Search for the cell housing the specified text and yield its [x, y] center coordinate. 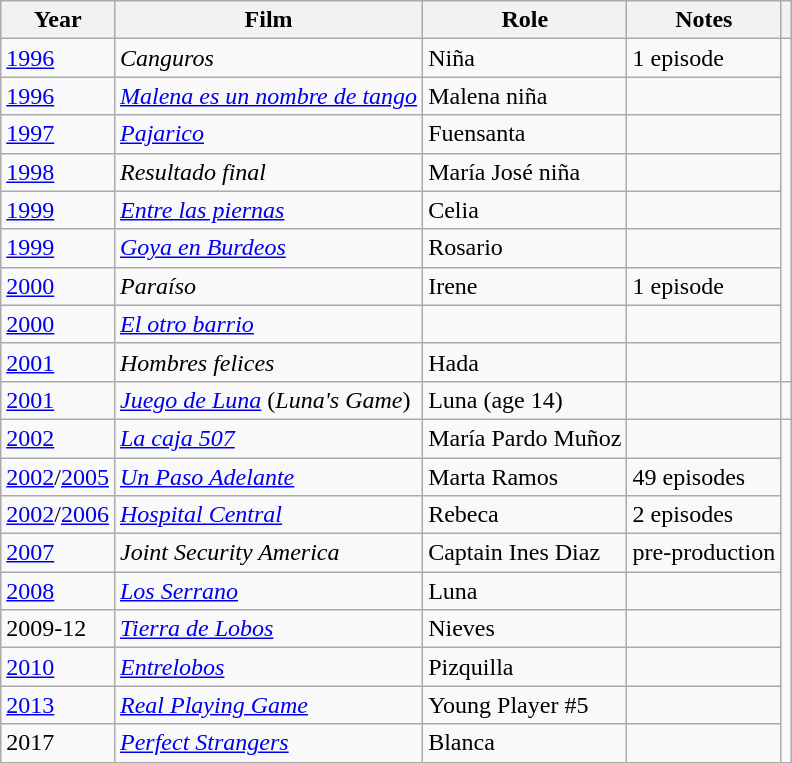
La caja 507 [268, 438]
Role [525, 20]
49 episodes [704, 477]
Fuensanta [525, 134]
Rosario [525, 248]
Joint Security America [268, 553]
Malena niña [525, 96]
Canguros [268, 58]
2008 [58, 591]
María José niña [525, 172]
2002 [58, 438]
Celia [525, 210]
Hada [525, 362]
Young Player #5 [525, 705]
Entre las piernas [268, 210]
2002/2006 [58, 515]
1997 [58, 134]
Marta Ramos [525, 477]
El otro barrio [268, 324]
Pizquilla [525, 667]
1998 [58, 172]
Niña [525, 58]
Captain Ines Diaz [525, 553]
Film [268, 20]
Notes [704, 20]
2017 [58, 743]
Perfect Strangers [268, 743]
Resultado final [268, 172]
2009-12 [58, 629]
Year [58, 20]
Luna (age 14) [525, 400]
Luna [525, 591]
Los Serrano [268, 591]
Blanca [525, 743]
Irene [525, 286]
pre-production [704, 553]
2007 [58, 553]
Entrelobos [268, 667]
Goya en Burdeos [268, 248]
2 episodes [704, 515]
Malena es un nombre de tango [268, 96]
Nieves [525, 629]
2002/2005 [58, 477]
Paraíso [268, 286]
2013 [58, 705]
María Pardo Muñoz [525, 438]
Juego de Luna (Luna's Game) [268, 400]
2010 [58, 667]
Pajarico [268, 134]
Real Playing Game [268, 705]
Tierra de Lobos [268, 629]
Hombres felices [268, 362]
Rebeca [525, 515]
Un Paso Adelante [268, 477]
Hospital Central [268, 515]
